Provide the (x, y) coordinate of the cell's center where the given text is located.  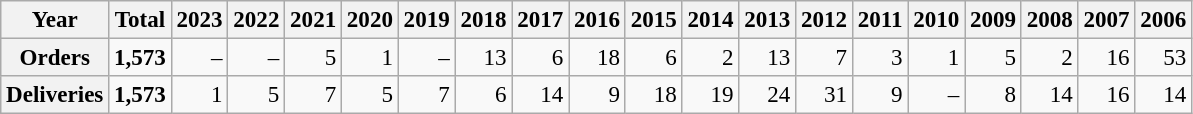
2010 (936, 20)
2011 (880, 20)
2020 (370, 20)
2007 (1106, 20)
2019 (426, 20)
Year (55, 20)
2008 (1050, 20)
2013 (768, 20)
2015 (654, 20)
2022 (256, 20)
2014 (710, 20)
2012 (824, 20)
3 (880, 58)
2017 (540, 20)
31 (824, 95)
19 (710, 95)
2021 (314, 20)
24 (768, 95)
8 (994, 95)
53 (1164, 58)
Deliveries (55, 95)
2006 (1164, 20)
2016 (598, 20)
Orders (55, 58)
2023 (200, 20)
Total (140, 20)
2009 (994, 20)
2018 (484, 20)
